Scan for the cell matching the given text and deliver its [X, Y] coordinate at center. 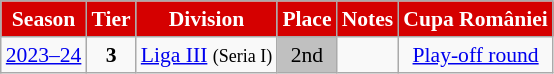
Play-off round [476, 55]
Place [306, 19]
3 [110, 55]
Liga III (Seria I) [207, 55]
Tier [110, 19]
Division [207, 19]
Notes [368, 19]
2nd [306, 55]
Cupa României [476, 19]
Season [44, 19]
2023–24 [44, 55]
